Output the (x, y) coordinate of the center of the cell containing the given text.  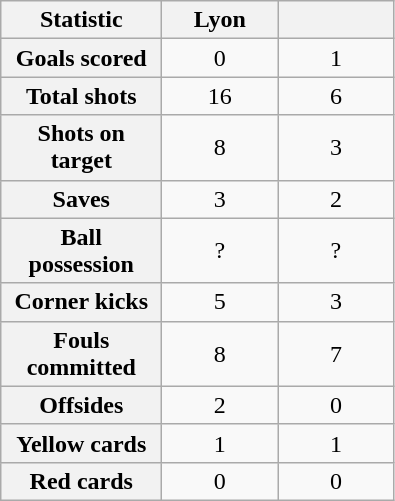
Fouls committed (82, 354)
5 (220, 302)
Statistic (82, 20)
Offsides (82, 405)
Shots on target (82, 148)
Ball possession (82, 250)
Corner kicks (82, 302)
Yellow cards (82, 443)
Red cards (82, 481)
Saves (82, 199)
6 (336, 96)
Total shots (82, 96)
7 (336, 354)
Lyon (220, 20)
Goals scored (82, 58)
16 (220, 96)
